Output the (x, y) coordinate of the center of the cell containing the given text.  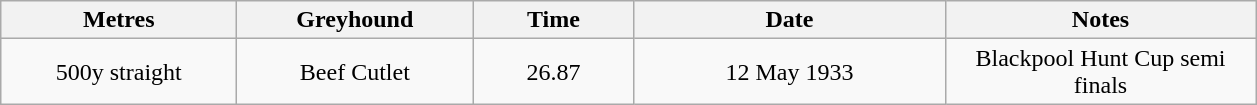
12 May 1933 (790, 72)
Greyhound (355, 20)
26.87 (554, 72)
Date (790, 20)
Blackpool Hunt Cup semi finals (1100, 72)
Time (554, 20)
Metres (119, 20)
500y straight (119, 72)
Beef Cutlet (355, 72)
Notes (1100, 20)
